Determine the (x, y) coordinate at the center of the cell enclosing the given text.  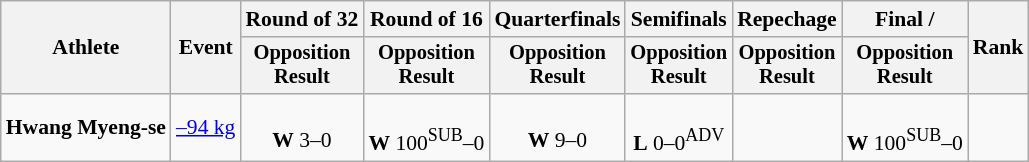
Athlete (86, 48)
Round of 32 (302, 19)
–94 kg (206, 128)
W 3–0 (302, 128)
Event (206, 48)
L 0–0ADV (678, 128)
Rank (998, 48)
W 9–0 (557, 128)
Hwang Myeng-se (86, 128)
Repechage (787, 19)
Round of 16 (426, 19)
Quarterfinals (557, 19)
Semifinals (678, 19)
Final / (905, 19)
